Provide the (X, Y) coordinate of the cell's center where the given text is located.  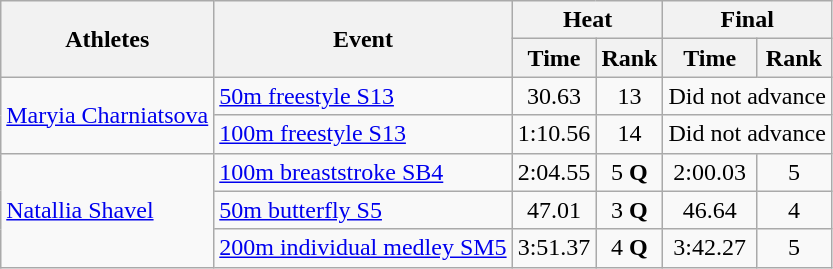
100m freestyle S13 (363, 134)
50m freestyle S13 (363, 96)
Athletes (108, 39)
Maryia Charniatsova (108, 115)
5 Q (630, 172)
14 (630, 134)
2:04.55 (554, 172)
Final (747, 20)
30.63 (554, 96)
2:00.03 (710, 172)
Event (363, 39)
4 Q (630, 248)
47.01 (554, 210)
Heat (588, 20)
3:51.37 (554, 248)
200m individual medley SM5 (363, 248)
46.64 (710, 210)
Natallia Shavel (108, 210)
3 Q (630, 210)
50m butterfly S5 (363, 210)
1:10.56 (554, 134)
3:42.27 (710, 248)
100m breaststroke SB4 (363, 172)
4 (794, 210)
13 (630, 96)
